Return the (X, Y) coordinate for the center point of the cell that contains the specified text.  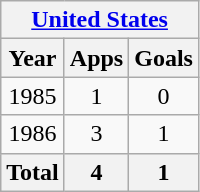
Year (33, 58)
0 (164, 96)
Apps (96, 58)
4 (96, 172)
1986 (33, 134)
United States (100, 20)
3 (96, 134)
Total (33, 172)
Goals (164, 58)
1985 (33, 96)
